Return [X, Y] of the center of cell containing provided text 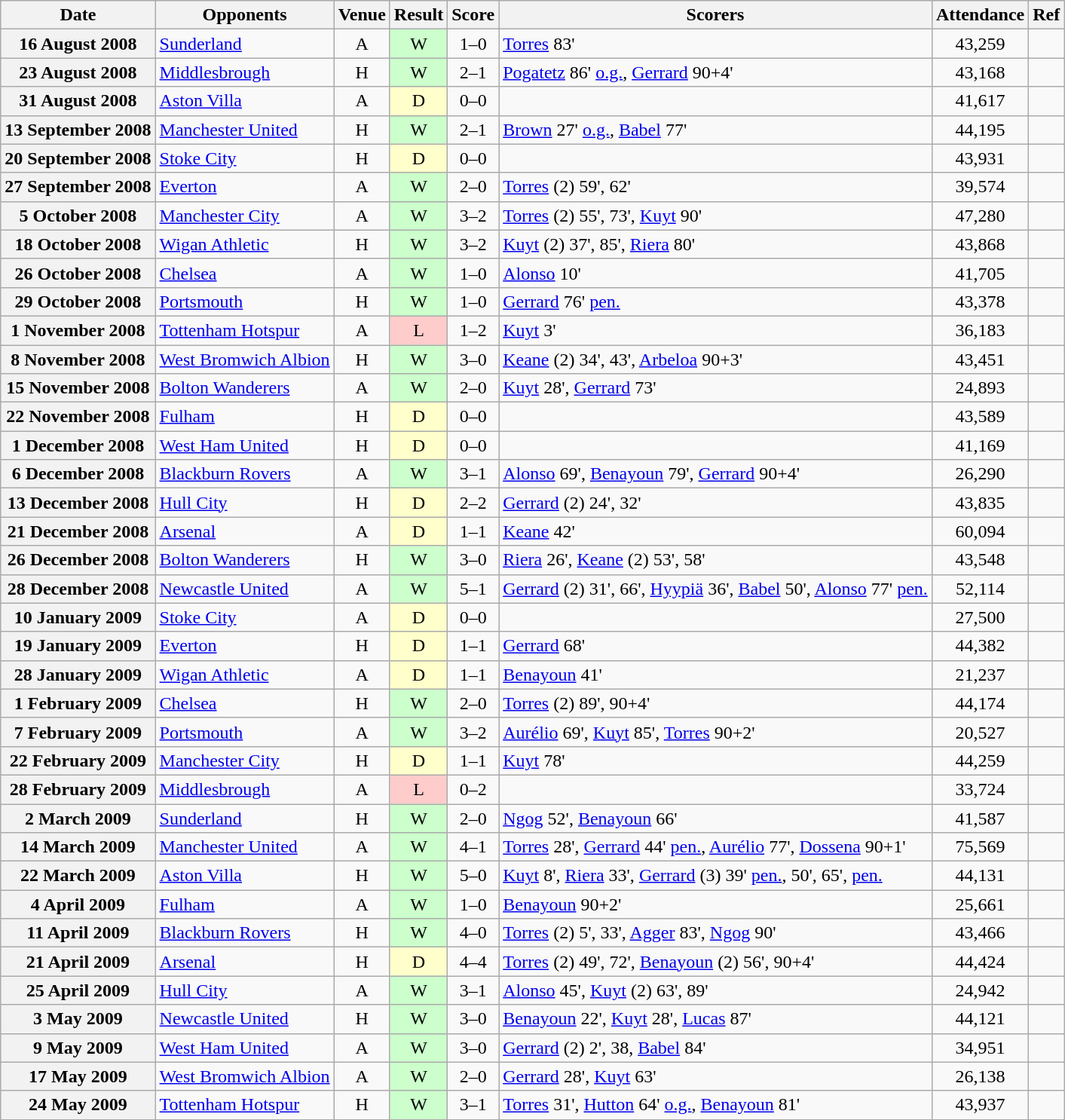
44,195 [980, 130]
31 August 2008 [78, 101]
Benayoun 90+2' [716, 904]
Result [418, 15]
27 September 2008 [78, 187]
2–2 [473, 503]
Score [473, 15]
8 November 2008 [78, 360]
Gerrard 28', Kuyt 63' [716, 1076]
3 May 2009 [78, 1019]
10 January 2009 [78, 617]
1 February 2009 [78, 703]
Venue [362, 15]
21 December 2008 [78, 531]
Pogatetz 86' o.g., Gerrard 90+4' [716, 72]
52,114 [980, 589]
43,937 [980, 1105]
Brown 27' o.g., Babel 77' [716, 130]
Gerrard (2) 31', 66', Hyypiä 36', Babel 50', Alonso 77' pen. [716, 589]
41,169 [980, 445]
41,587 [980, 818]
20,527 [980, 732]
36,183 [980, 330]
5 October 2008 [78, 216]
Torres 28', Gerrard 44' pen., Aurélio 77', Dossena 90+1' [716, 847]
13 December 2008 [78, 503]
4–1 [473, 847]
43,378 [980, 301]
Kuyt 28', Gerrard 73' [716, 388]
Keane (2) 34', 43', Arbeloa 90+3' [716, 360]
43,451 [980, 360]
Alonso 45', Kuyt (2) 63', 89' [716, 990]
1 November 2008 [78, 330]
29 October 2008 [78, 301]
Gerrard (2) 2', 38, Babel 84' [716, 1048]
4 April 2009 [78, 904]
0–2 [473, 789]
43,931 [980, 158]
2 March 2009 [78, 818]
47,280 [980, 216]
39,574 [980, 187]
17 May 2009 [78, 1076]
41,617 [980, 101]
25 April 2009 [78, 990]
Aurélio 69', Kuyt 85', Torres 90+2' [716, 732]
1–2 [473, 330]
21 April 2009 [78, 962]
44,131 [980, 876]
Gerrard 68' [716, 646]
Ref [1046, 15]
22 March 2009 [78, 876]
43,259 [980, 44]
43,466 [980, 933]
25,661 [980, 904]
43,589 [980, 417]
43,168 [980, 72]
5–1 [473, 589]
23 August 2008 [78, 72]
60,094 [980, 531]
20 September 2008 [78, 158]
Torres 31', Hutton 64' o.g., Benayoun 81' [716, 1105]
Date [78, 15]
24,893 [980, 388]
4–4 [473, 962]
Benayoun 22', Kuyt 28', Lucas 87' [716, 1019]
28 December 2008 [78, 589]
Riera 26', Keane (2) 53', 58' [716, 560]
43,548 [980, 560]
27,500 [980, 617]
Kuyt 3' [716, 330]
21,237 [980, 675]
43,835 [980, 503]
44,382 [980, 646]
Kuyt (2) 37', 85', Riera 80' [716, 244]
Keane 42' [716, 531]
26 December 2008 [78, 560]
Attendance [980, 15]
22 November 2008 [78, 417]
Torres (2) 5', 33', Agger 83', Ngog 90' [716, 933]
6 December 2008 [78, 474]
Torres 83' [716, 44]
Ngog 52', Benayoun 66' [716, 818]
Scorers [716, 15]
75,569 [980, 847]
19 January 2009 [78, 646]
7 February 2009 [78, 732]
Kuyt 78' [716, 760]
16 August 2008 [78, 44]
13 September 2008 [78, 130]
24 May 2009 [78, 1105]
5–0 [473, 876]
26,290 [980, 474]
26,138 [980, 1076]
Torres (2) 89', 90+4' [716, 703]
4–0 [473, 933]
15 November 2008 [78, 388]
Gerrard 76' pen. [716, 301]
9 May 2009 [78, 1048]
24,942 [980, 990]
28 January 2009 [78, 675]
34,951 [980, 1048]
Kuyt 8', Riera 33', Gerrard (3) 39' pen., 50', 65', pen. [716, 876]
Torres (2) 55', 73', Kuyt 90' [716, 216]
33,724 [980, 789]
44,121 [980, 1019]
Torres (2) 59', 62' [716, 187]
Opponents [244, 15]
44,259 [980, 760]
44,424 [980, 962]
41,705 [980, 273]
28 February 2009 [78, 789]
Torres (2) 49', 72', Benayoun (2) 56', 90+4' [716, 962]
1 December 2008 [78, 445]
Alonso 69', Benayoun 79', Gerrard 90+4' [716, 474]
14 March 2009 [78, 847]
Gerrard (2) 24', 32' [716, 503]
44,174 [980, 703]
43,868 [980, 244]
Alonso 10' [716, 273]
18 October 2008 [78, 244]
26 October 2008 [78, 273]
11 April 2009 [78, 933]
22 February 2009 [78, 760]
Benayoun 41' [716, 675]
